Find where the given text appears and provide that cell's center as [X, Y] coordinate. 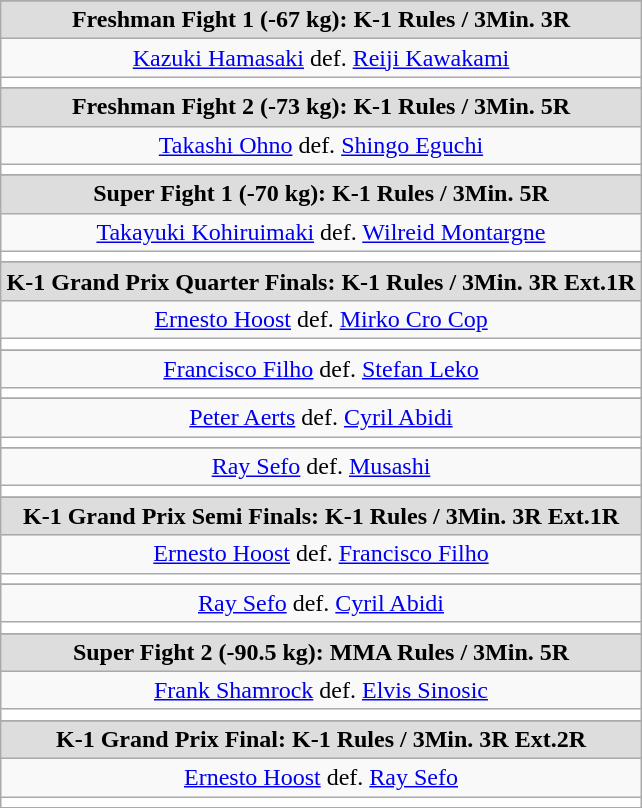
K-1 Grand Prix Semi Finals: K-1 Rules / 3Min. 3R Ext.1R [321, 516]
K-1 Grand Prix Final: K-1 Rules / 3Min. 3R Ext.2R [321, 739]
Freshman Fight 2 (-73 kg): K-1 Rules / 3Min. 5R [321, 107]
Ernesto Hoost def. Francisco Filho [321, 554]
Takashi Ohno def. Shingo Eguchi [321, 145]
Ray Sefo def. Cyril Abidi [321, 603]
Francisco Filho def. Stefan Leko [321, 369]
Kazuki Hamasaki def. Reiji Kawakami [321, 58]
Freshman Fight 1 (-67 kg): K-1 Rules / 3Min. 3R [321, 20]
Super Fight 2 (-90.5 kg): MMA Rules / 3Min. 5R [321, 652]
Takayuki Kohiruimaki def. Wilreid Montargne [321, 232]
Ernesto Hoost def. Mirko Cro Cop [321, 319]
Ray Sefo def. Musashi [321, 467]
Frank Shamrock def. Elvis Sinosic [321, 690]
Peter Aerts def. Cyril Abidi [321, 418]
Ernesto Hoost def. Ray Sefo [321, 777]
Super Fight 1 (-70 kg): K-1 Rules / 3Min. 5R [321, 194]
K-1 Grand Prix Quarter Finals: K-1 Rules / 3Min. 3R Ext.1R [321, 281]
